Determine the [X, Y] coordinate at the center of the cell enclosing the given text.  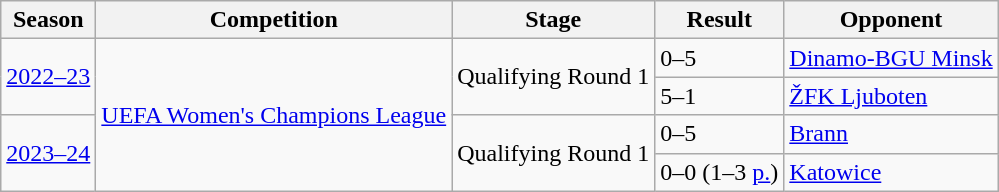
UEFA Women's Champions League [274, 115]
2023–24 [48, 153]
Season [48, 20]
5–1 [720, 96]
Dinamo-BGU Minsk [891, 58]
Stage [554, 20]
Result [720, 20]
Opponent [891, 20]
Katowice [891, 172]
2022–23 [48, 77]
Brann [891, 134]
Competition [274, 20]
0–0 (1–3 p.) [720, 172]
ŽFK Ljuboten [891, 96]
